Find where the given text appears and provide that cell's center as (x, y) coordinate. 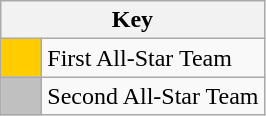
Second All-Star Team (153, 96)
Key (132, 20)
First All-Star Team (153, 58)
